Identify which cell holds the provided text, then report its [X, Y] central coordinate. 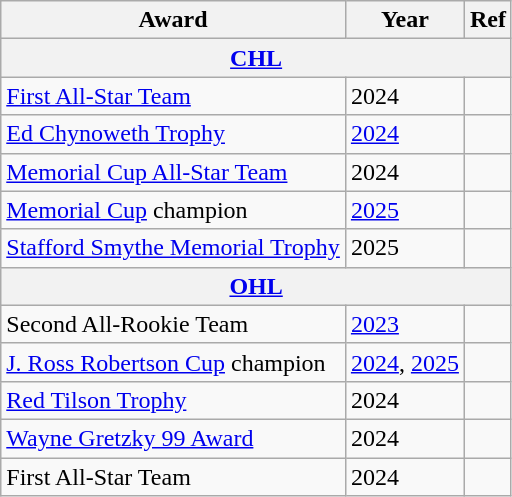
Memorial Cup champion [174, 210]
OHL [256, 286]
Stafford Smythe Memorial Trophy [174, 248]
CHL [256, 58]
Award [174, 20]
2024, 2025 [404, 362]
Ed Chynoweth Trophy [174, 134]
Ref [488, 20]
Year [404, 20]
J. Ross Robertson Cup champion [174, 362]
2023 [404, 324]
Wayne Gretzky 99 Award [174, 438]
Red Tilson Trophy [174, 400]
Second All-Rookie Team [174, 324]
Memorial Cup All-Star Team [174, 172]
